Locate the cell with the specified text and output its (x, y) center coordinate. 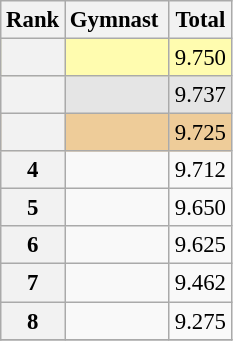
Rank (33, 20)
4 (33, 170)
9.275 (200, 321)
6 (33, 245)
9.625 (200, 245)
9.737 (200, 95)
9.750 (200, 58)
5 (33, 208)
9.462 (200, 283)
8 (33, 321)
Gymnast (118, 20)
9.650 (200, 208)
9.725 (200, 133)
9.712 (200, 170)
Total (200, 20)
7 (33, 283)
